Locate the cell with the specified text and output its (X, Y) center coordinate. 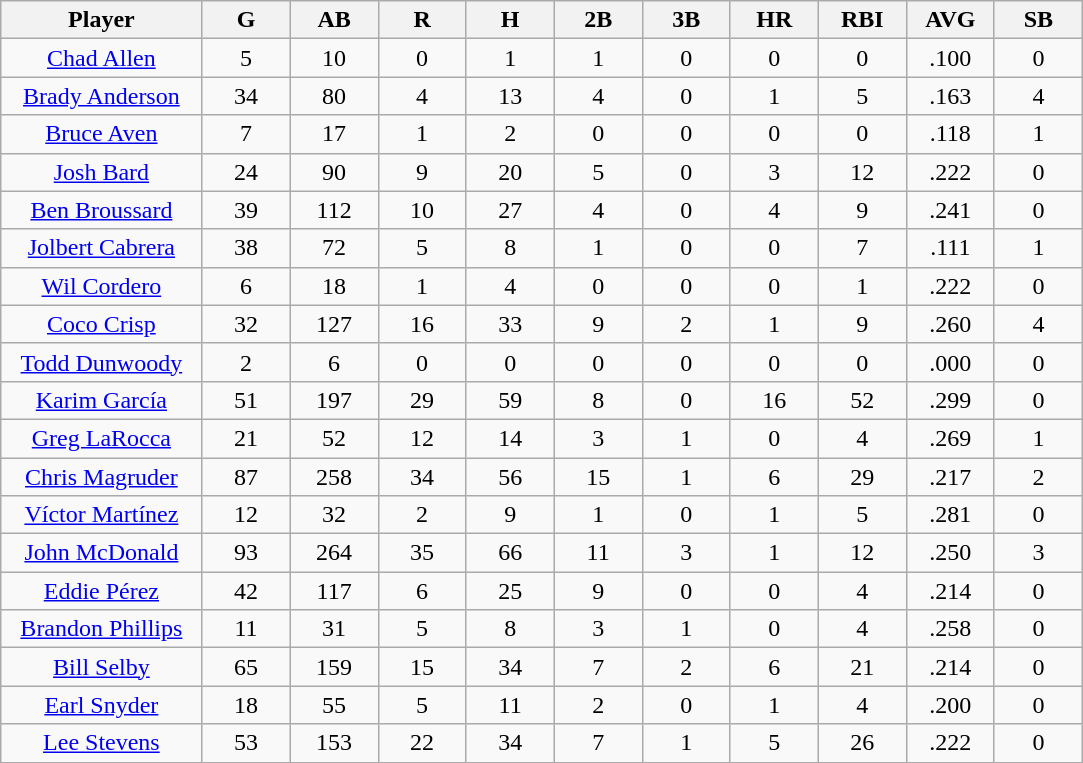
87 (246, 477)
27 (510, 210)
Coco Crisp (102, 324)
AVG (950, 20)
22 (422, 743)
24 (246, 172)
Josh Bard (102, 172)
Player (102, 20)
Karim García (102, 400)
Brady Anderson (102, 96)
13 (510, 96)
35 (422, 553)
.217 (950, 477)
72 (334, 248)
.250 (950, 553)
Lee Stevens (102, 743)
.100 (950, 58)
.163 (950, 96)
.241 (950, 210)
John McDonald (102, 553)
.260 (950, 324)
59 (510, 400)
.111 (950, 248)
.258 (950, 629)
117 (334, 591)
R (422, 20)
127 (334, 324)
Earl Snyder (102, 705)
39 (246, 210)
.118 (950, 134)
Chad Allen (102, 58)
Jolbert Cabrera (102, 248)
264 (334, 553)
31 (334, 629)
51 (246, 400)
93 (246, 553)
Eddie Pérez (102, 591)
Brandon Phillips (102, 629)
.200 (950, 705)
26 (862, 743)
.269 (950, 438)
Bill Selby (102, 667)
20 (510, 172)
80 (334, 96)
2B (598, 20)
65 (246, 667)
Chris Magruder (102, 477)
14 (510, 438)
38 (246, 248)
258 (334, 477)
66 (510, 553)
HR (774, 20)
197 (334, 400)
Víctor Martínez (102, 515)
112 (334, 210)
Ben Broussard (102, 210)
55 (334, 705)
.281 (950, 515)
SB (1038, 20)
.000 (950, 362)
42 (246, 591)
90 (334, 172)
159 (334, 667)
AB (334, 20)
H (510, 20)
33 (510, 324)
G (246, 20)
56 (510, 477)
Wil Cordero (102, 286)
53 (246, 743)
Greg LaRocca (102, 438)
153 (334, 743)
17 (334, 134)
3B (686, 20)
Bruce Aven (102, 134)
RBI (862, 20)
25 (510, 591)
.299 (950, 400)
Todd Dunwoody (102, 362)
